Capture the cell that displays the provided text and extract its (x, y) central coordinate. 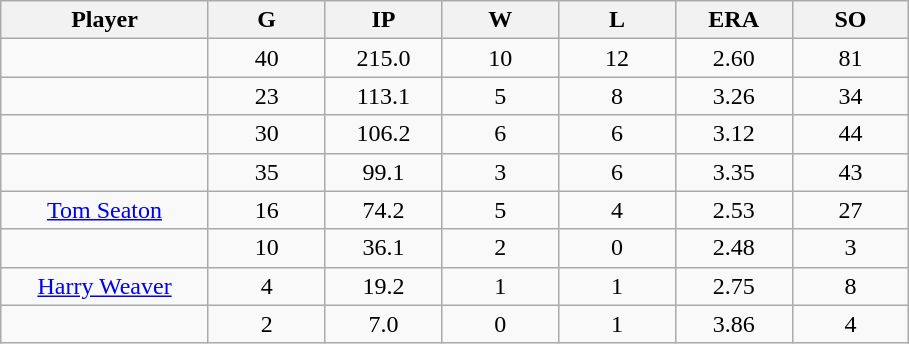
Player (105, 20)
81 (850, 58)
19.2 (384, 286)
74.2 (384, 210)
3.12 (734, 134)
2.60 (734, 58)
7.0 (384, 324)
W (500, 20)
35 (266, 172)
34 (850, 96)
106.2 (384, 134)
16 (266, 210)
215.0 (384, 58)
27 (850, 210)
Harry Weaver (105, 286)
2.75 (734, 286)
3.35 (734, 172)
2.53 (734, 210)
36.1 (384, 248)
2.48 (734, 248)
23 (266, 96)
99.1 (384, 172)
40 (266, 58)
L (618, 20)
IP (384, 20)
ERA (734, 20)
3.26 (734, 96)
43 (850, 172)
Tom Seaton (105, 210)
12 (618, 58)
G (266, 20)
30 (266, 134)
113.1 (384, 96)
SO (850, 20)
44 (850, 134)
3.86 (734, 324)
